Return [x, y] of the center of cell containing provided text 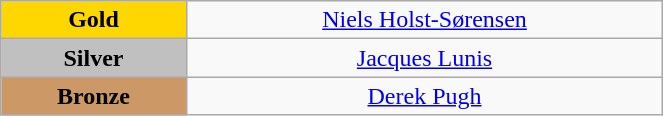
Jacques Lunis [424, 58]
Derek Pugh [424, 96]
Bronze [94, 96]
Gold [94, 20]
Silver [94, 58]
Niels Holst-Sørensen [424, 20]
